Pinpoint the cell where the given text exists, returning its (X, Y) midpoint coordinate. 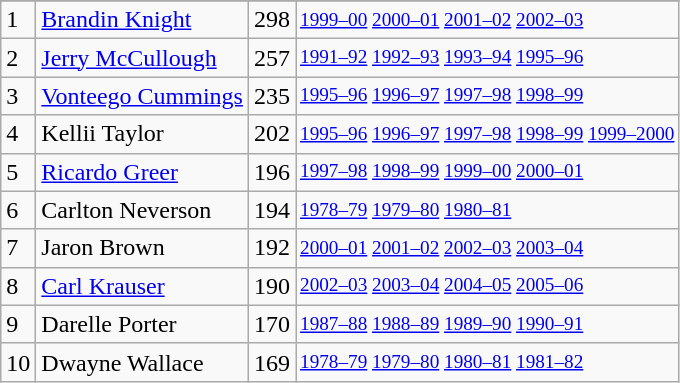
Carlton Neverson (142, 210)
1997–98 1998–99 1999–00 2000–01 (488, 172)
3 (18, 96)
6 (18, 210)
1991–92 1992–93 1993–94 1995–96 (488, 58)
2002–03 2003–04 2004–05 2005–06 (488, 286)
10 (18, 362)
Jaron Brown (142, 248)
194 (272, 210)
2000–01 2001–02 2002–03 2003–04 (488, 248)
Ricardo Greer (142, 172)
1987–88 1988–89 1989–90 1990–91 (488, 324)
Carl Krauser (142, 286)
7 (18, 248)
8 (18, 286)
1995–96 1996–97 1997–98 1998–99 1999–2000 (488, 134)
Darelle Porter (142, 324)
Jerry McCullough (142, 58)
Kellii Taylor (142, 134)
202 (272, 134)
169 (272, 362)
196 (272, 172)
1978–79 1979–80 1980–81 1981–82 (488, 362)
Brandin Knight (142, 20)
1999–00 2000–01 2001–02 2002–03 (488, 20)
2 (18, 58)
257 (272, 58)
192 (272, 248)
1995–96 1996–97 1997–98 1998–99 (488, 96)
235 (272, 96)
298 (272, 20)
Dwayne Wallace (142, 362)
5 (18, 172)
190 (272, 286)
1978–79 1979–80 1980–81 (488, 210)
1 (18, 20)
4 (18, 134)
Vonteego Cummings (142, 96)
9 (18, 324)
170 (272, 324)
